Scan for the cell matching the given text and deliver its (x, y) coordinate at center. 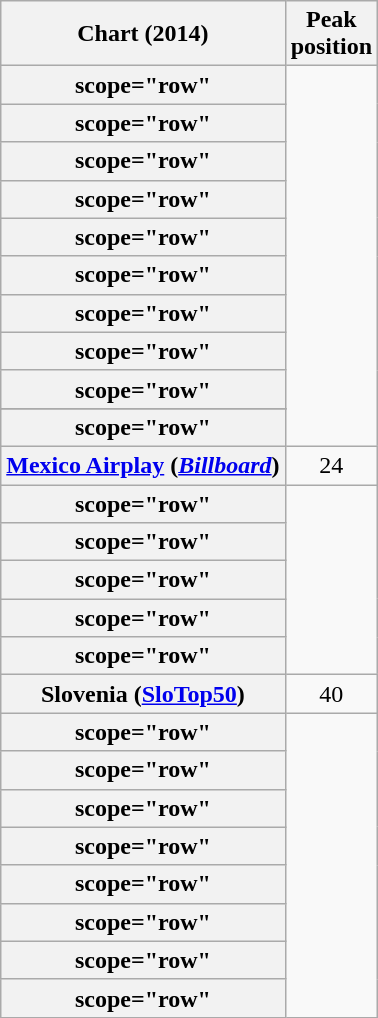
Slovenia (SloTop50) (143, 694)
Chart (2014) (143, 34)
Peakposition (331, 34)
Mexico Airplay (Billboard) (143, 465)
40 (331, 694)
24 (331, 465)
